Capture the cell that displays the provided text and extract its (X, Y) central coordinate. 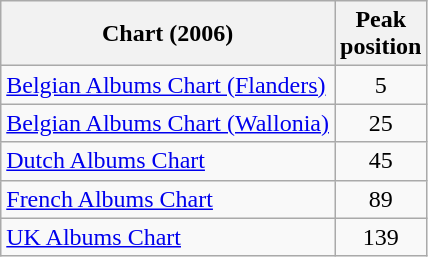
Belgian Albums Chart (Flanders) (168, 85)
25 (380, 123)
45 (380, 161)
89 (380, 199)
139 (380, 237)
Chart (2006) (168, 34)
Belgian Albums Chart (Wallonia) (168, 123)
5 (380, 85)
French Albums Chart (168, 199)
Dutch Albums Chart (168, 161)
Peakposition (380, 34)
UK Albums Chart (168, 237)
